Determine the [x, y] coordinate at the center of the cell enclosing the given text.  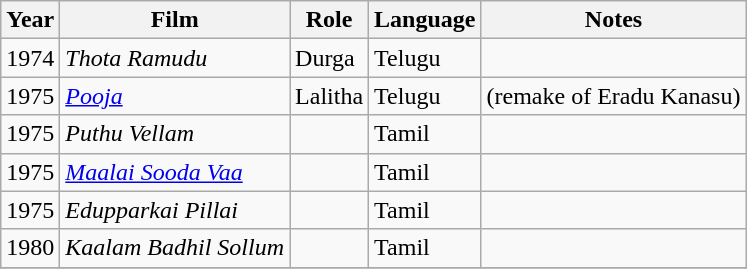
Notes [614, 20]
Kaalam Badhil Sollum [175, 248]
(remake of Eradu Kanasu) [614, 96]
Puthu Vellam [175, 134]
Film [175, 20]
1974 [30, 58]
Role [330, 20]
Pooja [175, 96]
Language [425, 20]
Durga [330, 58]
Thota Ramudu [175, 58]
Year [30, 20]
Maalai Sooda Vaa [175, 172]
Lalitha [330, 96]
1980 [30, 248]
Edupparkai Pillai [175, 210]
